From the cell containing the given text, extract its center point as (X, Y) coordinate. 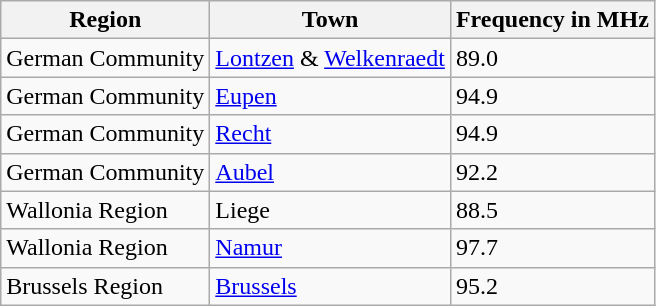
Town (330, 20)
Liege (330, 210)
Lontzen & Welkenraedt (330, 58)
92.2 (552, 172)
97.7 (552, 248)
95.2 (552, 286)
Brussels (330, 286)
Aubel (330, 172)
Frequency in MHz (552, 20)
Eupen (330, 96)
Namur (330, 248)
88.5 (552, 210)
Recht (330, 134)
89.0 (552, 58)
Brussels Region (106, 286)
Region (106, 20)
